Return (x, y) of the center of cell containing provided text 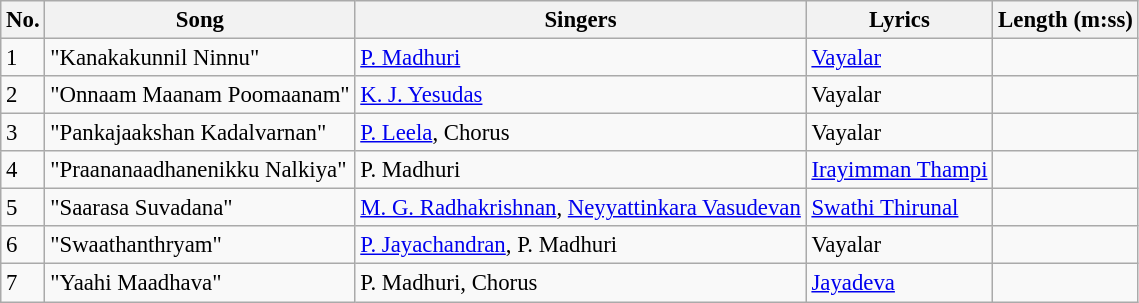
"Onnaam Maanam Poomaanam" (200, 95)
P. Leela, Chorus (580, 133)
"Pankajaakshan Kadalvarnan" (200, 133)
"Kanakakunnil Ninnu" (200, 58)
P. Jayachandran, P. Madhuri (580, 245)
M. G. Radhakrishnan, Neyyattinkara Vasudevan (580, 208)
Song (200, 20)
Jayadeva (900, 283)
Irayimman Thampi (900, 170)
"Praananaadhanenikku Nalkiya" (200, 170)
"Swaathanthryam" (200, 245)
5 (23, 208)
"Yaahi Maadhava" (200, 283)
7 (23, 283)
Length (m:ss) (1066, 20)
Swathi Thirunal (900, 208)
3 (23, 133)
K. J. Yesudas (580, 95)
"Saarasa Suvadana" (200, 208)
4 (23, 170)
No. (23, 20)
P. Madhuri, Chorus (580, 283)
6 (23, 245)
Lyrics (900, 20)
Singers (580, 20)
2 (23, 95)
1 (23, 58)
